For the text-containing cell, return its midpoint in [X, Y] coordinate format. 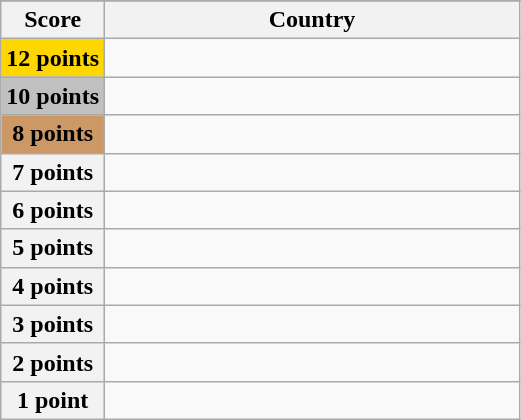
Country [312, 20]
3 points [53, 324]
8 points [53, 134]
12 points [53, 58]
5 points [53, 248]
Score [53, 20]
10 points [53, 96]
1 point [53, 400]
4 points [53, 286]
2 points [53, 362]
6 points [53, 210]
7 points [53, 172]
